Identify which cell holds the provided text, then report its (X, Y) central coordinate. 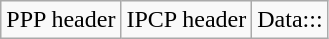
PPP header (61, 20)
IPCP header (186, 20)
Data::: (290, 20)
